Output the [x, y] coordinate of the center of the cell containing the given text.  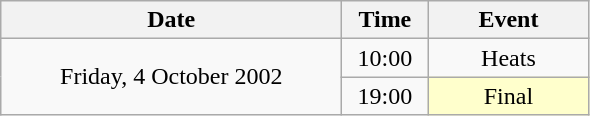
Event [508, 20]
Final [508, 96]
Heats [508, 58]
Friday, 4 October 2002 [172, 77]
Time [385, 20]
19:00 [385, 96]
Date [172, 20]
10:00 [385, 58]
